Provide the (x, y) coordinate of the cell's center where the given text is located.  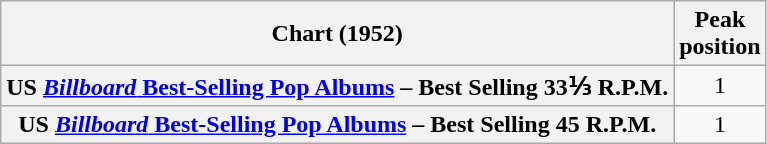
Peakposition (720, 34)
US Billboard Best-Selling Pop Albums – Best Selling 45 R.P.M. (338, 124)
Chart (1952) (338, 34)
US Billboard Best-Selling Pop Albums – Best Selling 33⅓ R.P.M. (338, 86)
